Provide the (x, y) coordinate of the cell's center where the given text is located.  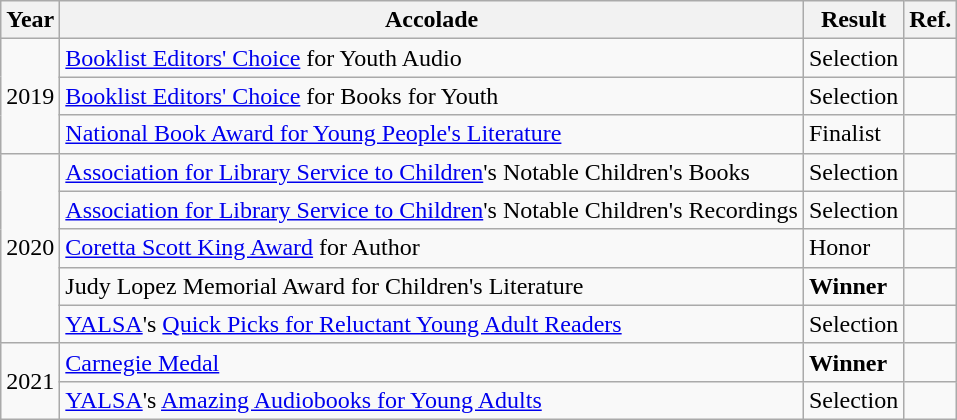
Honor (853, 248)
Result (853, 20)
Association for Library Service to Children's Notable Children's Books (432, 172)
Carnegie Medal (432, 362)
YALSA's Amazing Audiobooks for Young Adults (432, 400)
Year (30, 20)
Booklist Editors' Choice for Youth Audio (432, 58)
National Book Award for Young People's Literature (432, 134)
Coretta Scott King Award for Author (432, 248)
YALSA's Quick Picks for Reluctant Young Adult Readers (432, 324)
Finalist (853, 134)
Judy Lopez Memorial Award for Children's Literature (432, 286)
Ref. (930, 20)
2020 (30, 248)
2019 (30, 96)
Accolade (432, 20)
2021 (30, 381)
Association for Library Service to Children's Notable Children's Recordings (432, 210)
Booklist Editors' Choice for Books for Youth (432, 96)
